Pinpoint the cell where the given text exists, returning its [X, Y] midpoint coordinate. 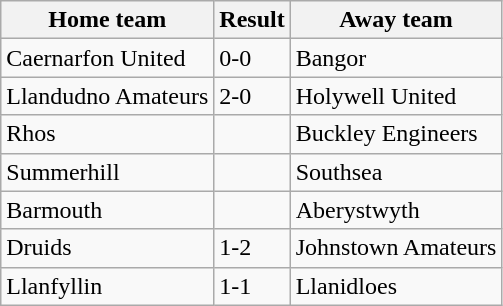
0-0 [252, 58]
Bangor [396, 58]
Buckley Engineers [396, 134]
Barmouth [108, 210]
1-1 [252, 286]
Holywell United [396, 96]
Aberystwyth [396, 210]
2-0 [252, 96]
Away team [396, 20]
Result [252, 20]
1-2 [252, 248]
Southsea [396, 172]
Llanfyllin [108, 286]
Llanidloes [396, 286]
Rhos [108, 134]
Johnstown Amateurs [396, 248]
Home team [108, 20]
Caernarfon United [108, 58]
Druids [108, 248]
Llandudno Amateurs [108, 96]
Summerhill [108, 172]
